Capture the cell that displays the provided text and extract its [x, y] central coordinate. 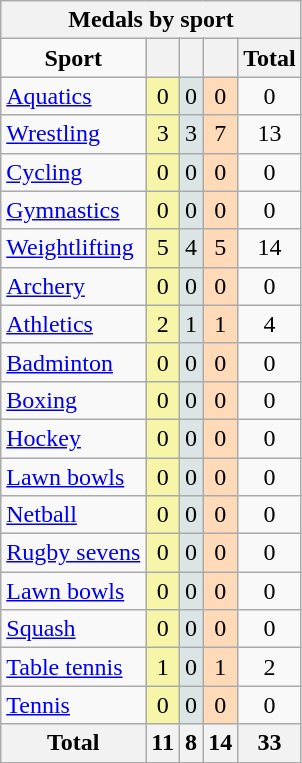
Gymnastics [74, 210]
Aquatics [74, 96]
Medals by sport [151, 20]
Cycling [74, 172]
Badminton [74, 362]
Boxing [74, 400]
8 [192, 743]
Rugby sevens [74, 553]
Weightlifting [74, 248]
Wrestling [74, 134]
33 [270, 743]
11 [163, 743]
Table tennis [74, 667]
Hockey [74, 438]
Sport [74, 58]
7 [220, 134]
Archery [74, 286]
Athletics [74, 324]
13 [270, 134]
Squash [74, 629]
Tennis [74, 705]
Netball [74, 515]
